Return [X, Y] of the center of cell containing provided text 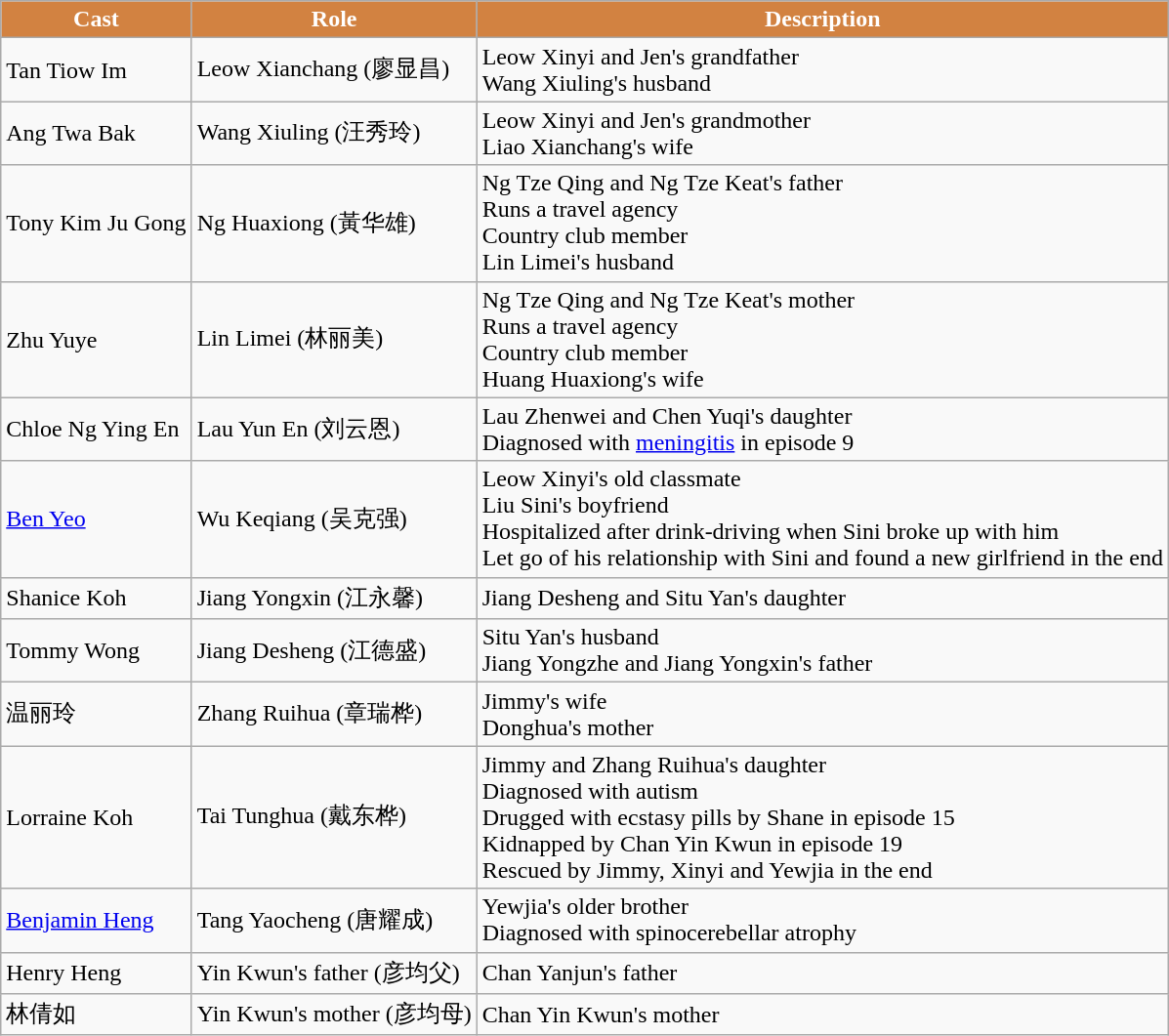
Description [822, 20]
Jiang Desheng (江德盛) [334, 650]
Lin Limei (林丽美) [334, 340]
Wang Xiuling (汪秀玲) [334, 133]
Zhu Yuye [96, 340]
Tony Kim Ju Gong [96, 223]
Yin Kwun's father (彦均父) [334, 973]
Yin Kwun's mother (彦均母) [334, 1015]
Yewjia's older brother Diagnosed with spinocerebellar atrophy [822, 920]
Benjamin Heng [96, 920]
Tang Yaocheng (唐耀成) [334, 920]
Lorraine Koh [96, 817]
Tan Tiow Im [96, 70]
Jiang Yongxin (江永馨) [334, 598]
Tommy Wong [96, 650]
Shanice Koh [96, 598]
Chan Yin Kwun's mother [822, 1015]
Lau Yun En (刘云恩) [334, 430]
Ng Tze Qing and Ng Tze Keat's father Runs a travel agency Country club member Lin Limei's husband [822, 223]
Chan Yanjun's father [822, 973]
温丽玲 [96, 715]
Leow Xinyi and Jen's grandmother Liao Xianchang's wife [822, 133]
Role [334, 20]
Lau Zhenwei and Chen Yuqi's daughter Diagnosed with meningitis in episode 9 [822, 430]
Jimmy's wife Donghua's mother [822, 715]
Cast [96, 20]
Tai Tunghua (戴东桦) [334, 817]
Situ Yan's husband Jiang Yongzhe and Jiang Yongxin's father [822, 650]
林倩如 [96, 1015]
Ng Tze Qing and Ng Tze Keat's mother Runs a travel agency Country club member Huang Huaxiong's wife [822, 340]
Leow Xinyi and Jen's grandfather Wang Xiuling's husband [822, 70]
Leow Xianchang (廖显昌) [334, 70]
Ng Huaxiong (黃华雄) [334, 223]
Wu Keqiang (吴克强) [334, 519]
Jiang Desheng and Situ Yan's daughter [822, 598]
Zhang Ruihua (章瑞桦) [334, 715]
Ben Yeo [96, 519]
Ang Twa Bak [96, 133]
Henry Heng [96, 973]
Chloe Ng Ying En [96, 430]
